Scan for the cell matching the given text and deliver its [x, y] coordinate at center. 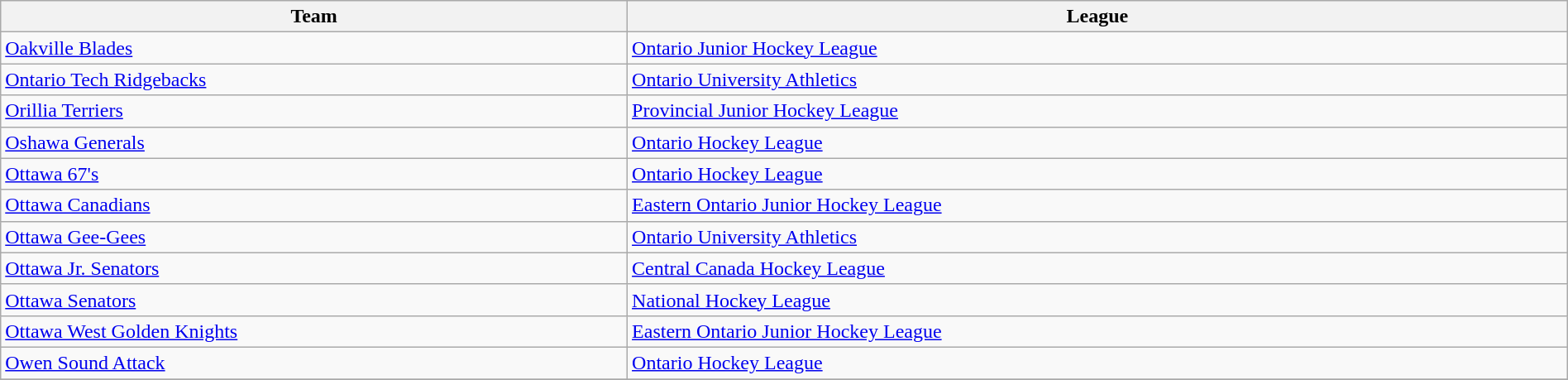
Ontario Tech Ridgebacks [314, 79]
Central Canada Hockey League [1098, 268]
Ottawa 67's [314, 174]
Ottawa Canadians [314, 205]
Owen Sound Attack [314, 363]
Ottawa Senators [314, 300]
National Hockey League [1098, 300]
Oakville Blades [314, 48]
Oshawa Generals [314, 142]
League [1098, 17]
Ontario Junior Hockey League [1098, 48]
Orillia Terriers [314, 111]
Provincial Junior Hockey League [1098, 111]
Ottawa West Golden Knights [314, 331]
Ottawa Jr. Senators [314, 268]
Ottawa Gee-Gees [314, 237]
Team [314, 17]
